Return [x, y] of the center of cell containing provided text 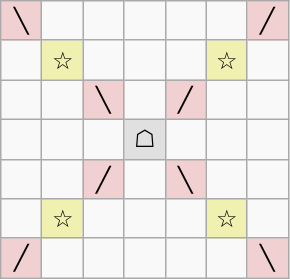
☖ [144, 139]
